Return the [X, Y] coordinate for the center point of the cell that contains the specified text.  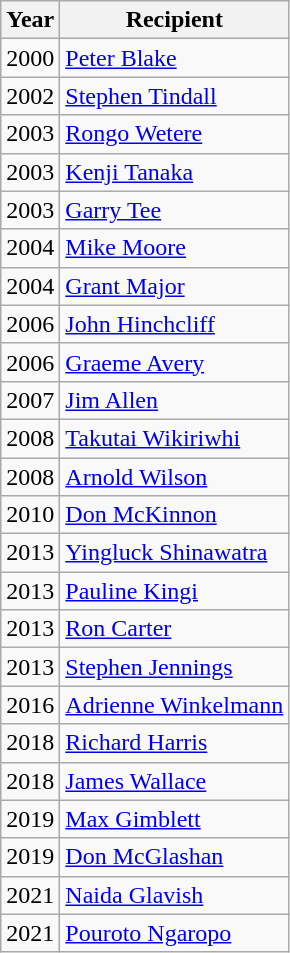
Arnold Wilson [174, 477]
Adrienne Winkelmann [174, 705]
Kenji Tanaka [174, 172]
Yingluck Shinawatra [174, 553]
2000 [30, 58]
Year [30, 20]
Ron Carter [174, 629]
Richard Harris [174, 743]
Naida Glavish [174, 895]
Peter Blake [174, 58]
Recipient [174, 20]
Pouroto Ngaropo [174, 933]
Grant Major [174, 286]
2007 [30, 400]
2016 [30, 705]
Garry Tee [174, 210]
Don McKinnon [174, 515]
Mike Moore [174, 248]
Stephen Jennings [174, 667]
Jim Allen [174, 400]
John Hinchcliff [174, 324]
Takutai Wikiriwhi [174, 438]
Rongo Wetere [174, 134]
2010 [30, 515]
2002 [30, 96]
James Wallace [174, 781]
Pauline Kingi [174, 591]
Max Gimblett [174, 819]
Graeme Avery [174, 362]
Don McGlashan [174, 857]
Stephen Tindall [174, 96]
